Capture the cell that displays the provided text and extract its [x, y] central coordinate. 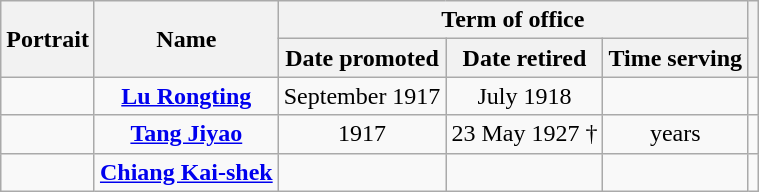
Tang Jiyao [186, 134]
1917 [362, 134]
Date retired [524, 58]
23 May 1927 † [524, 134]
September 1917 [362, 96]
Lu Rongting [186, 96]
Term of office [512, 20]
Time serving [676, 58]
years [676, 134]
July 1918 [524, 96]
Name [186, 39]
Date promoted [362, 58]
Portrait [48, 39]
Chiang Kai-shek [186, 172]
